Output the (X, Y) coordinate of the center of the cell containing the given text.  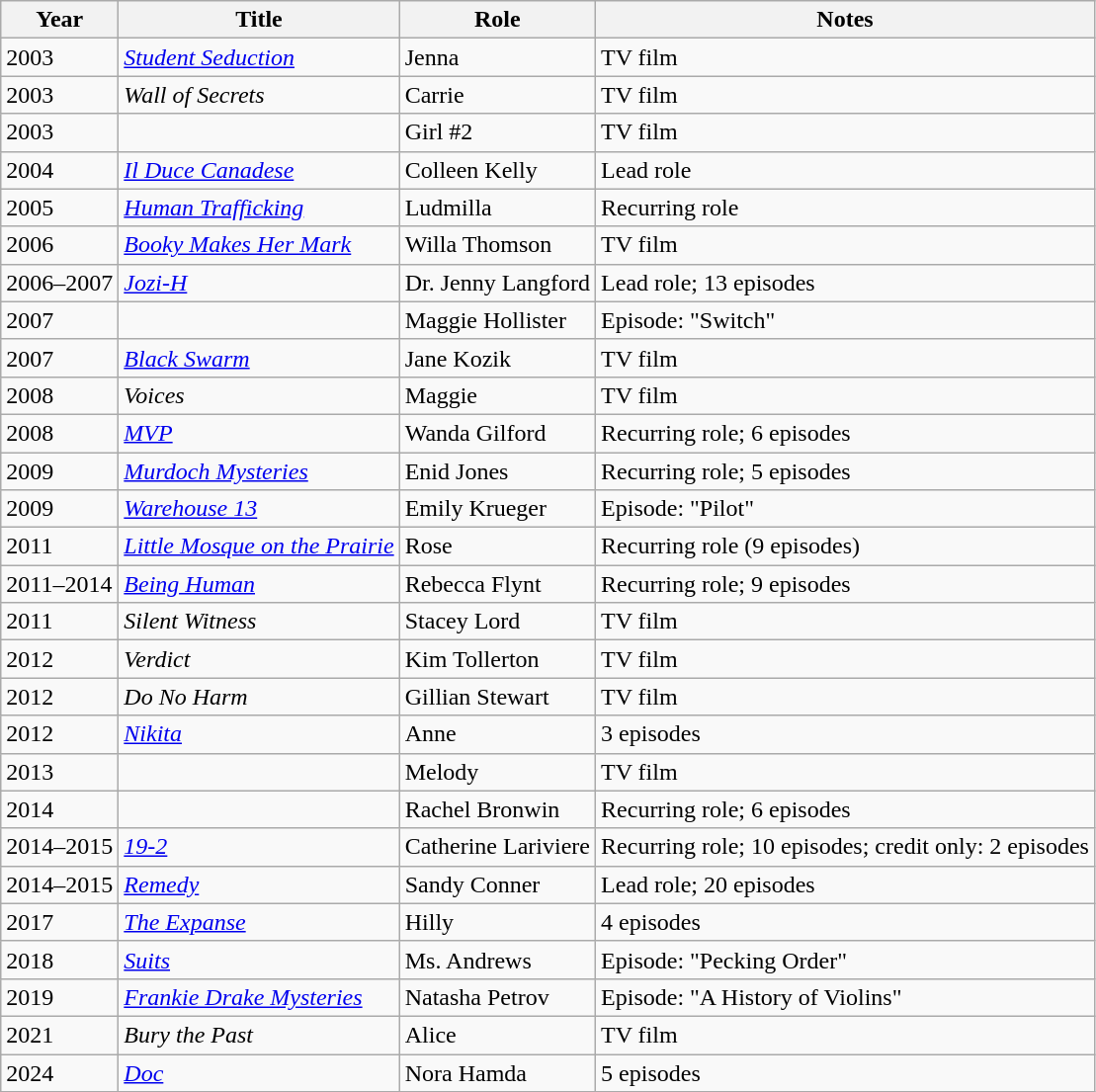
Gillian Stewart (497, 697)
Nikita (259, 734)
Lead role; 20 episodes (846, 884)
Episode: "Pecking Order" (846, 960)
Ludmilla (497, 208)
Stacey Lord (497, 622)
Title (259, 20)
Do No Harm (259, 697)
Maggie (497, 395)
Sandy Conner (497, 884)
Student Seduction (259, 57)
2019 (59, 997)
19-2 (259, 847)
Hilly (497, 922)
Recurring role; 9 episodes (846, 584)
Natasha Petrov (497, 997)
Remedy (259, 884)
Alice (497, 1035)
Role (497, 20)
Wanda Gilford (497, 433)
Year (59, 20)
MVP (259, 433)
2006–2007 (59, 283)
Suits (259, 960)
Little Mosque on the Prairie (259, 546)
2021 (59, 1035)
Bury the Past (259, 1035)
Rose (497, 546)
Being Human (259, 584)
Jenna (497, 57)
2014 (59, 809)
Il Duce Canadese (259, 170)
Frankie Drake Mysteries (259, 997)
2011–2014 (59, 584)
2004 (59, 170)
Recurring role (9 episodes) (846, 546)
Recurring role (846, 208)
Notes (846, 20)
Dr. Jenny Langford (497, 283)
4 episodes (846, 922)
Enid Jones (497, 471)
2013 (59, 772)
Ms. Andrews (497, 960)
Verdict (259, 659)
Willa Thomson (497, 245)
Murdoch Mysteries (259, 471)
Nora Hamda (497, 1072)
2017 (59, 922)
Episode: "Pilot" (846, 509)
Episode: "A History of Violins" (846, 997)
Warehouse 13 (259, 509)
2006 (59, 245)
Doc (259, 1072)
Colleen Kelly (497, 170)
Carrie (497, 95)
Episode: "Switch" (846, 320)
Girl #2 (497, 132)
Lead role; 13 episodes (846, 283)
Anne (497, 734)
2018 (59, 960)
The Expanse (259, 922)
Rachel Bronwin (497, 809)
Maggie Hollister (497, 320)
Silent Witness (259, 622)
Recurring role; 10 episodes; credit only: 2 episodes (846, 847)
3 episodes (846, 734)
Voices (259, 395)
Emily Krueger (497, 509)
Human Trafficking (259, 208)
Jane Kozik (497, 358)
5 episodes (846, 1072)
Wall of Secrets (259, 95)
2024 (59, 1072)
Rebecca Flynt (497, 584)
Booky Makes Her Mark (259, 245)
Kim Tollerton (497, 659)
Recurring role; 5 episodes (846, 471)
Catherine Lariviere (497, 847)
2005 (59, 208)
Jozi-H (259, 283)
Melody (497, 772)
Black Swarm (259, 358)
Lead role (846, 170)
